Locate the cell with the specified text and output its (x, y) center coordinate. 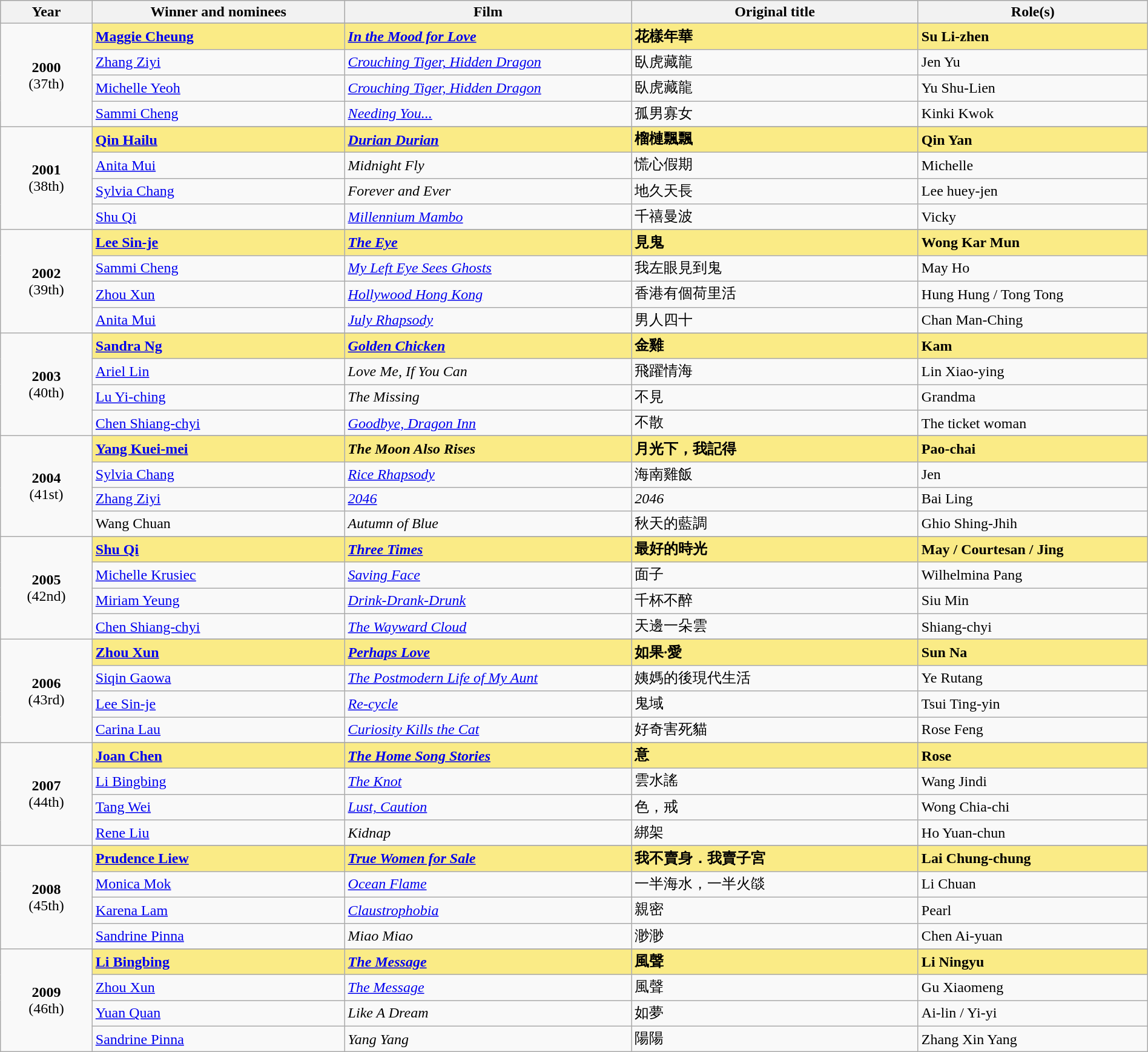
Miao Miao (488, 936)
Yang Kuei-mei (218, 449)
一半海水，一半火燄 (775, 884)
2003(40th) (47, 385)
Ghio Shing-Jhih (1033, 523)
雲水謠 (775, 781)
Michelle Krusiec (218, 575)
Qin Hailu (218, 139)
月光下，我記得 (775, 449)
如夢 (775, 1014)
Durian Durian (488, 139)
Siu Min (1033, 601)
鬼域 (775, 704)
2008(45th) (47, 897)
Li Chuan (1033, 884)
Prudence Liew (218, 859)
我不賣身．我賣子宮 (775, 859)
Jen Yu (1033, 62)
Lee huey-jen (1033, 191)
金雞 (775, 346)
Year (47, 12)
2004(41st) (47, 486)
綁架 (775, 833)
慌心假期 (775, 166)
Lai Chung-chung (1033, 859)
Role(s) (1033, 12)
見鬼 (775, 242)
My Left Eye Sees Ghosts (488, 269)
榴槤飄飄 (775, 139)
May Ho (1033, 269)
Millennium Mambo (488, 217)
The Knot (488, 781)
Perhaps Love (488, 653)
Forever and Ever (488, 191)
Joan Chen (218, 756)
千杯不醉 (775, 601)
Winner and nominees (218, 12)
我左眼見到鬼 (775, 269)
親密 (775, 910)
Michelle Yeoh (218, 88)
Yuan Quan (218, 1014)
2009(46th) (47, 1001)
Rice Rhapsody (488, 475)
Monica Mok (218, 884)
Hung Hung / Tong Tong (1033, 294)
姨媽的後現代生活 (775, 678)
Lu Yi-ching (218, 397)
Needing You... (488, 114)
Wang Chuan (218, 523)
天邊一朵雲 (775, 626)
The Home Song Stories (488, 756)
Lin Xiao-ying (1033, 372)
Sandra Ng (218, 346)
The Postmodern Life of My Aunt (488, 678)
Ai-lin / Yi-yi (1033, 1014)
Tsui Ting-yin (1033, 704)
The ticket woman (1033, 423)
Rose Feng (1033, 730)
Vicky (1033, 217)
好奇害死貓 (775, 730)
Kidnap (488, 833)
Su Li-zhen (1033, 36)
Original title (775, 12)
千禧曼波 (775, 217)
不散 (775, 423)
In the Mood for Love (488, 36)
Film (488, 12)
Grandma (1033, 397)
2006(43rd) (47, 691)
Yu Shu-Lien (1033, 88)
Rose (1033, 756)
Zhang Xin Yang (1033, 1039)
Like A Dream (488, 1014)
2001(38th) (47, 178)
Tang Wei (218, 807)
Michelle (1033, 166)
Pearl (1033, 910)
地久天長 (775, 191)
Karena Lam (218, 910)
Love Me, If You Can (488, 372)
色，戒 (775, 807)
Hollywood Hong Kong (488, 294)
2007(44th) (47, 794)
July Rhapsody (488, 320)
Sun Na (1033, 653)
秋天的藍調 (775, 523)
The Missing (488, 397)
Bai Ling (1033, 499)
Ho Yuan-chun (1033, 833)
Kinki Kwok (1033, 114)
Chan Man-Ching (1033, 320)
Wong Chia-chi (1033, 807)
如果·愛 (775, 653)
面子 (775, 575)
Claustrophobia (488, 910)
Qin Yan (1033, 139)
海南雞飯 (775, 475)
不見 (775, 397)
Wang Jindi (1033, 781)
Shiang-chyi (1033, 626)
Miriam Yeung (218, 601)
Ye Rutang (1033, 678)
Autumn of Blue (488, 523)
Saving Face (488, 575)
Siqin Gaowa (218, 678)
花樣年華 (775, 36)
Golden Chicken (488, 346)
Chen Ai-yuan (1033, 936)
Midnight Fly (488, 166)
陽陽 (775, 1039)
2005(42nd) (47, 588)
孤男寡女 (775, 114)
True Women for Sale (488, 859)
Maggie Cheung (218, 36)
Pao-chai (1033, 449)
Yang Yang (488, 1039)
Gu Xiaomeng (1033, 987)
The Moon Also Rises (488, 449)
Carina Lau (218, 730)
最好的時光 (775, 550)
The Wayward Cloud (488, 626)
Drink-Drank-Drunk (488, 601)
Re-cycle (488, 704)
飛躍情海 (775, 372)
Ariel Lin (218, 372)
Goodbye, Dragon Inn (488, 423)
Lust, Caution (488, 807)
Curiosity Kills the Cat (488, 730)
男人四十 (775, 320)
2002(39th) (47, 281)
Rene Liu (218, 833)
Wilhelmina Pang (1033, 575)
May / Courtesan / Jing (1033, 550)
Li Ningyu (1033, 962)
Jen (1033, 475)
Ocean Flame (488, 884)
Three Times (488, 550)
Wong Kar Mun (1033, 242)
2000(37th) (47, 75)
渺渺 (775, 936)
意 (775, 756)
Kam (1033, 346)
The Eye (488, 242)
香港有個荷里活 (775, 294)
